Pinpoint the cell where the given text exists, returning its (x, y) midpoint coordinate. 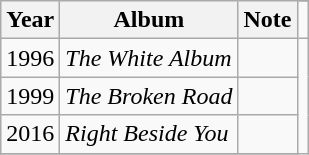
Note (268, 20)
The White Album (149, 58)
1996 (30, 58)
1999 (30, 96)
The Broken Road (149, 96)
Year (30, 20)
Album (149, 20)
2016 (30, 134)
Right Beside You (149, 134)
